Output the [x, y] coordinate of the center of the cell containing the given text.  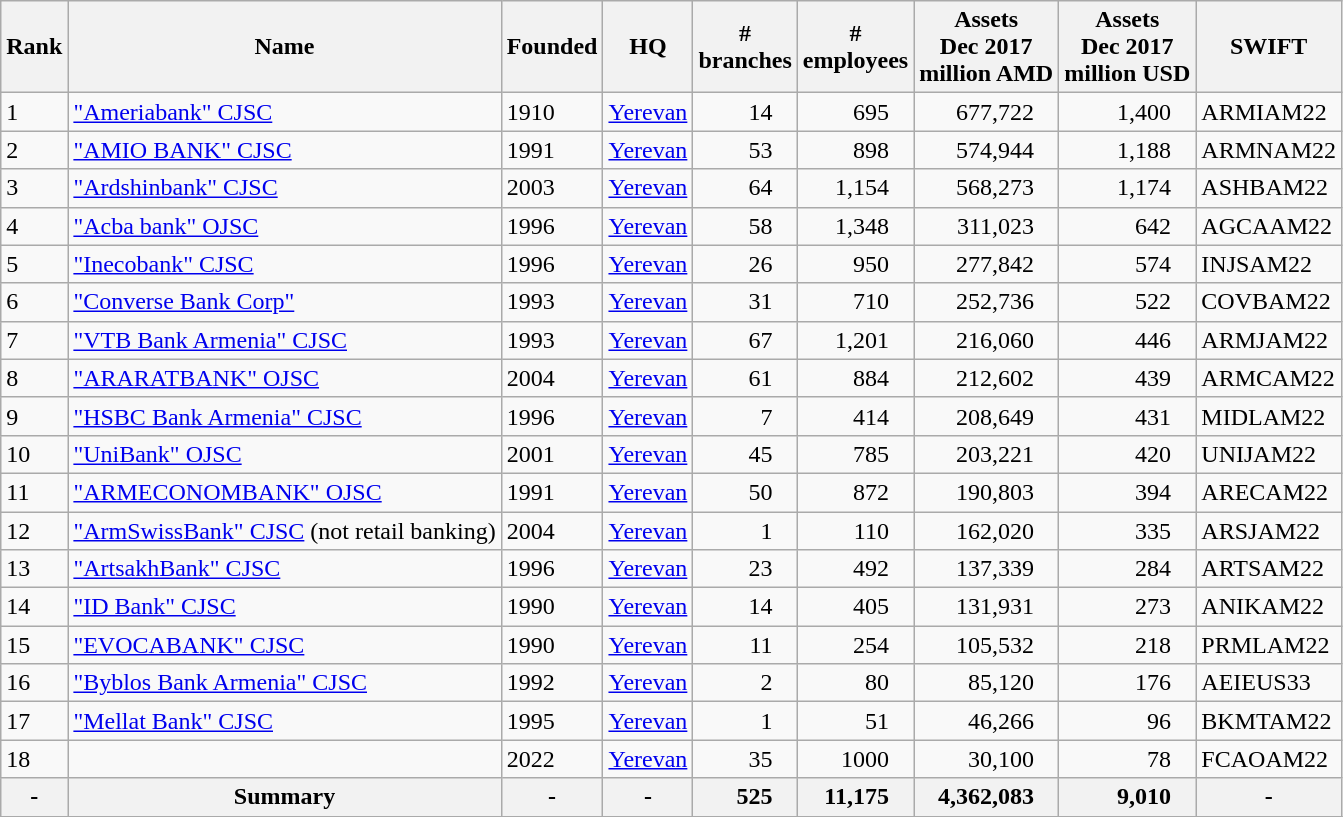
1,400 [1128, 112]
"HSBC Bank Armenia" CJSC [284, 416]
85,120 [986, 683]
"ARARATBANK" OJSC [284, 378]
13 [34, 569]
"ArtsakhBank" CJSC [284, 569]
61 [745, 378]
"Mellat Bank" CJSC [284, 721]
ARMJAM22 [1269, 340]
1000 [855, 759]
110 [855, 531]
162,020 [986, 531]
446 [1128, 340]
Rank [34, 47]
131,931 [986, 607]
AEIEUS33 [1269, 683]
"ID Bank" CJSC [284, 607]
9 [34, 416]
950 [855, 264]
218 [1128, 645]
6 [34, 302]
HQ [648, 47]
4,362,083 [986, 797]
252,736 [986, 302]
216,060 [986, 340]
4 [34, 226]
23 [745, 569]
17 [34, 721]
9,010 [1128, 797]
522 [1128, 302]
203,221 [986, 454]
"AMIO BANK" CJSC [284, 150]
3 [34, 188]
574 [1128, 264]
884 [855, 378]
335 [1128, 531]
46,266 [986, 721]
254 [855, 645]
11,175 [855, 797]
1,174 [1128, 188]
ARMNAM22 [1269, 150]
31 [745, 302]
1995 [552, 721]
35 [745, 759]
273 [1128, 607]
15 [34, 645]
284 [1128, 569]
568,273 [986, 188]
1,188 [1128, 150]
8 [34, 378]
176 [1128, 683]
96 [1128, 721]
2003 [552, 188]
16 [34, 683]
898 [855, 150]
53 [745, 150]
64 [745, 188]
"EVOCABANK" CJSC [284, 645]
26 [745, 264]
AGCAAM22 [1269, 226]
UNIJAM22 [1269, 454]
1910 [552, 112]
ANIKAM22 [1269, 607]
ARECAM22 [1269, 492]
10 [34, 454]
1,201 [855, 340]
12 [34, 531]
BKMTAM22 [1269, 721]
"Converse Bank Corp" [284, 302]
277,842 [986, 264]
431 [1128, 416]
"Inecobank" CJSC [284, 264]
INJSAM22 [1269, 264]
439 [1128, 378]
2022 [552, 759]
"Ardshinbank" CJSC [284, 188]
"ArmSwissBank" CJSC (not retail banking) [284, 531]
80 [855, 683]
Assets Dec 2017 million USD [1128, 47]
1,348 [855, 226]
58 [745, 226]
492 [855, 569]
"Byblos Bank Armenia" CJSC [284, 683]
# employees [855, 47]
# branches [745, 47]
"Ameriabank" CJSC [284, 112]
695 [855, 112]
78 [1128, 759]
"UniBank" OJSC [284, 454]
137,339 [986, 569]
Founded [552, 47]
Name [284, 47]
SWIFT [1269, 47]
30,100 [986, 759]
208,649 [986, 416]
190,803 [986, 492]
67 [745, 340]
642 [1128, 226]
5 [34, 264]
"Acba bank" OJSC [284, 226]
45 [745, 454]
212,602 [986, 378]
"ARMECONOMBANK" OJSC [284, 492]
PRMLAM22 [1269, 645]
1,154 [855, 188]
574,944 [986, 150]
Summary [284, 797]
ARMIAM22 [1269, 112]
710 [855, 302]
FCAOAM22 [1269, 759]
105,532 [986, 645]
"VTB Bank Armenia" CJSC [284, 340]
18 [34, 759]
311,023 [986, 226]
420 [1128, 454]
51 [855, 721]
2001 [552, 454]
ASHBAM22 [1269, 188]
50 [745, 492]
414 [855, 416]
1992 [552, 683]
394 [1128, 492]
677,722 [986, 112]
ARTSAM22 [1269, 569]
ARSJAM22 [1269, 531]
405 [855, 607]
525 [745, 797]
MIDLAM22 [1269, 416]
872 [855, 492]
ARMCAM22 [1269, 378]
Assets Dec 2017 million AMD [986, 47]
COVBAM22 [1269, 302]
785 [855, 454]
